Detect which cell encompasses the target text, then output its (X, Y) center coordinate. 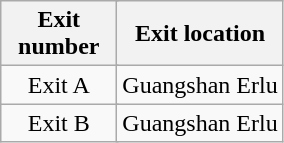
Exit number (59, 34)
Exit A (59, 85)
Exit B (59, 123)
Exit location (200, 34)
